Pinpoint the cell where the given text exists, returning its [x, y] midpoint coordinate. 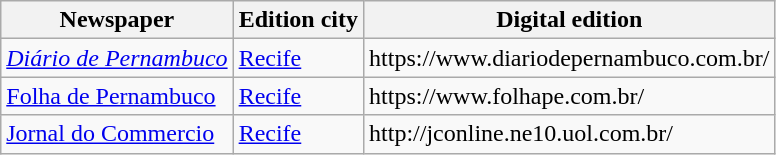
https://www.diariodepernambuco.com.br/ [570, 58]
Folha de Pernambuco [117, 96]
Newspaper [117, 20]
Digital edition [570, 20]
Diário de Pernambuco [117, 58]
https://www.folhape.com.br/ [570, 96]
Edition city [298, 20]
http://jconline.ne10.uol.com.br/ [570, 134]
Jornal do Commercio [117, 134]
